Detect which cell encompasses the target text, then output its [x, y] center coordinate. 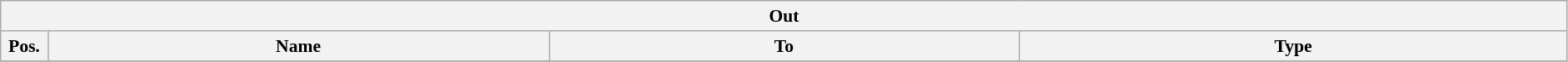
Name [298, 46]
To [784, 46]
Type [1293, 46]
Out [784, 16]
Pos. [24, 46]
